Find where the given text appears and provide that cell's center as (x, y) coordinate. 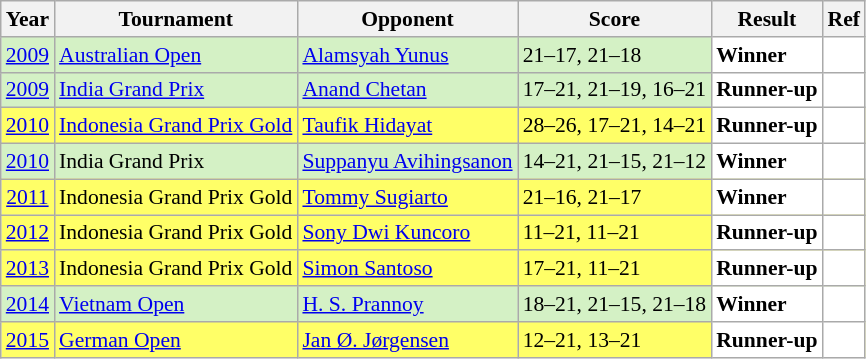
2014 (28, 304)
Result (766, 19)
Suppanyu Avihingsanon (407, 162)
Taufik Hidayat (407, 126)
12–21, 13–21 (615, 340)
2013 (28, 269)
Tournament (176, 19)
Opponent (407, 19)
H. S. Prannoy (407, 304)
18–21, 21–15, 21–18 (615, 304)
21–16, 21–17 (615, 197)
2015 (28, 340)
28–26, 17–21, 14–21 (615, 126)
11–21, 11–21 (615, 233)
Alamsyah Yunus (407, 55)
Simon Santoso (407, 269)
Score (615, 19)
Ref (844, 19)
Vietnam Open (176, 304)
Anand Chetan (407, 90)
German Open (176, 340)
2011 (28, 197)
Sony Dwi Kuncoro (407, 233)
Jan Ø. Jørgensen (407, 340)
21–17, 21–18 (615, 55)
17–21, 21–19, 16–21 (615, 90)
Tommy Sugiarto (407, 197)
2012 (28, 233)
Year (28, 19)
14–21, 21–15, 21–12 (615, 162)
17–21, 11–21 (615, 269)
Australian Open (176, 55)
